Scan for the cell matching the given text and deliver its [X, Y] coordinate at center. 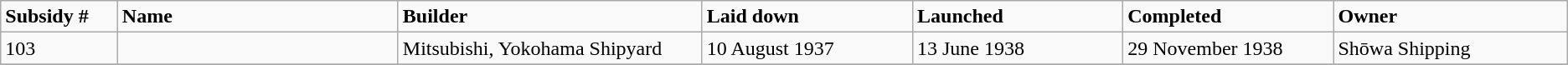
Completed [1228, 17]
29 November 1938 [1228, 48]
Mitsubishi, Yokohama Shipyard [549, 48]
13 June 1938 [1017, 48]
Subsidy # [59, 17]
Owner [1451, 17]
10 August 1937 [807, 48]
Shōwa Shipping [1451, 48]
103 [59, 48]
Builder [549, 17]
Laid down [807, 17]
Name [258, 17]
Launched [1017, 17]
